Detect which cell encompasses the target text, then output its [x, y] center coordinate. 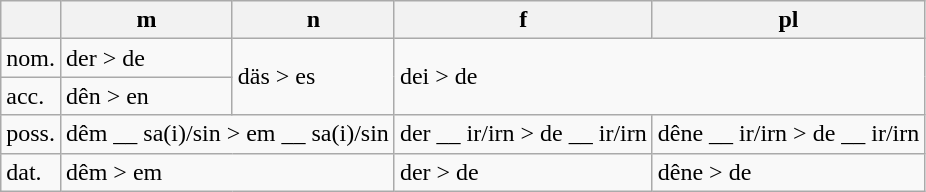
n [313, 20]
däs > es [313, 77]
dêm > em [227, 172]
dên > en [146, 96]
f [523, 20]
dêm __ sa(i)/sin > em __ sa(i)/sin [227, 134]
acc. [31, 96]
der __ ir/irn > de __ ir/irn [523, 134]
dêne > de [788, 172]
m [146, 20]
dei > de [659, 77]
pl [788, 20]
dêne __ ir/irn > de __ ir/irn [788, 134]
nom. [31, 58]
poss. [31, 134]
dat. [31, 172]
